Determine the [x, y] coordinate at the center of the cell enclosing the given text.  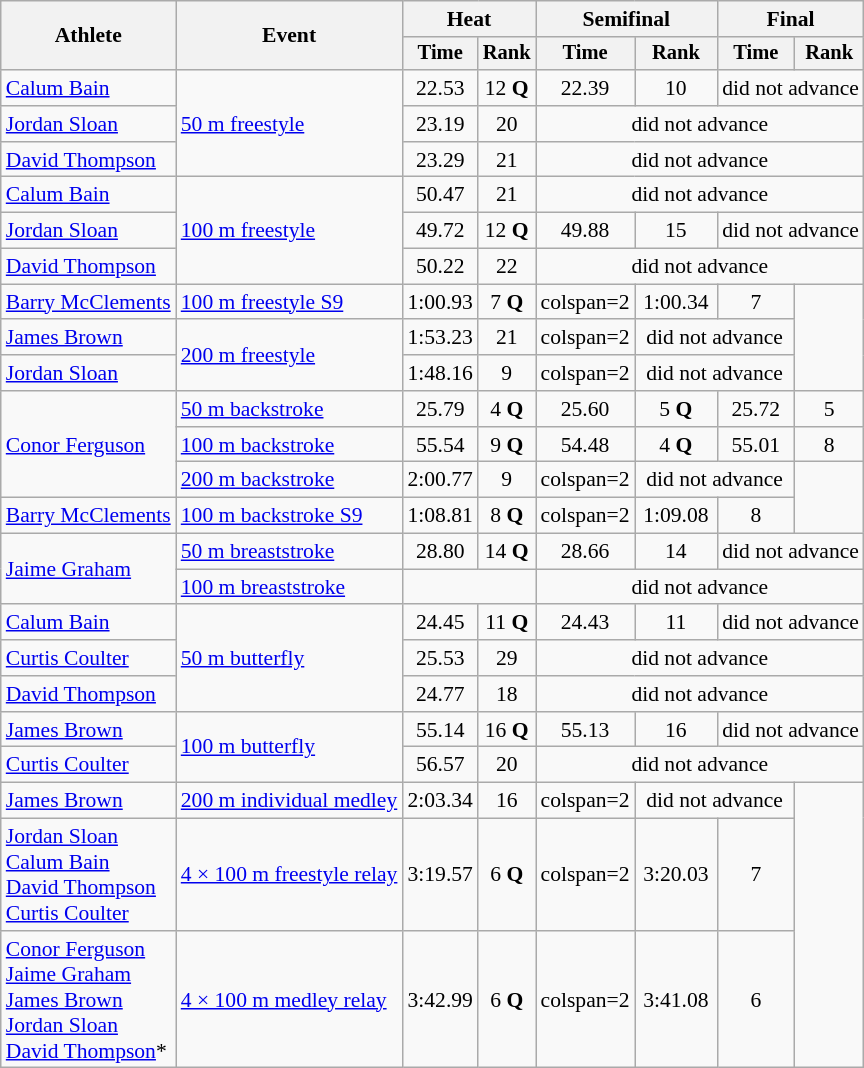
2:00.77 [440, 480]
14 [676, 552]
23.19 [440, 124]
18 [507, 694]
200 m freestyle [290, 356]
1:53.23 [440, 338]
22.53 [440, 88]
14 Q [507, 552]
5 [830, 409]
25.53 [440, 658]
Semifinal [627, 19]
29 [507, 658]
55.01 [756, 445]
100 m freestyle [290, 230]
1:48.16 [440, 373]
49.72 [440, 231]
15 [676, 231]
4 × 100 m freestyle relay [290, 875]
6 Q [507, 875]
Jordan SloanCalum BainDavid ThompsonCurtis Coulter [88, 875]
25.72 [756, 409]
Athlete [88, 36]
24.45 [440, 623]
200 m individual medley [290, 801]
25.60 [586, 409]
55.13 [586, 730]
50 m backstroke [290, 409]
54.48 [586, 445]
50 m butterfly [290, 658]
Event [290, 36]
5 Q [676, 409]
200 m backstroke [290, 480]
50 m breaststroke [290, 552]
8 Q [507, 516]
16 Q [507, 730]
3:20.03 [676, 875]
2:03.34 [440, 801]
56.57 [440, 765]
55.54 [440, 445]
3:19.57 [440, 875]
100 m breaststroke [290, 587]
1:08.81 [440, 516]
22 [507, 267]
11 Q [507, 623]
50 m freestyle [290, 124]
7 Q [507, 302]
Final [790, 19]
100 m freestyle S9 [290, 302]
24.43 [586, 623]
10 [676, 88]
25.79 [440, 409]
Jaime Graham [88, 570]
50.22 [440, 267]
1:09.08 [676, 516]
22.39 [586, 88]
11 [676, 623]
1:00.34 [676, 302]
100 m backstroke [290, 445]
9 Q [507, 445]
Heat [468, 19]
28.80 [440, 552]
50.47 [440, 195]
Conor Ferguson [88, 444]
28.66 [586, 552]
100 m backstroke S9 [290, 516]
23.29 [440, 160]
55.14 [440, 730]
49.88 [586, 231]
100 m butterfly [290, 748]
24.77 [440, 694]
1:00.93 [440, 302]
